Find where the given text appears and provide that cell's center as [x, y] coordinate. 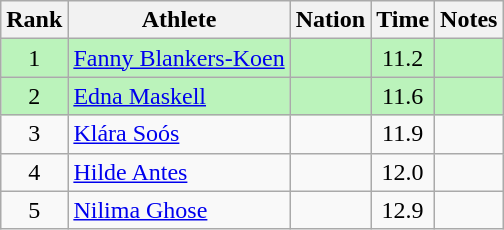
Klára Soós [179, 134]
2 [34, 96]
Athlete [179, 20]
Fanny Blankers-Koen [179, 58]
11.9 [403, 134]
Rank [34, 20]
11.2 [403, 58]
4 [34, 172]
12.0 [403, 172]
Time [403, 20]
Nilima Ghose [179, 210]
Edna Maskell [179, 96]
5 [34, 210]
3 [34, 134]
11.6 [403, 96]
12.9 [403, 210]
Notes [469, 20]
Hilde Antes [179, 172]
Nation [330, 20]
1 [34, 58]
